Provide the (x, y) coordinate of the cell's center where the given text is located.  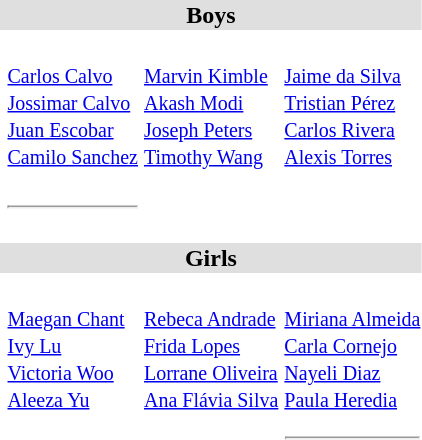
Carlos CalvoJossimar CalvoJuan EscobarCamilo Sanchez (72, 102)
Marvin KimbleAkash ModiJoseph PetersTimothy Wang (210, 102)
Miriana AlmeidaCarla CornejoNayeli DiazPaula Heredia (352, 345)
Jaime da SilvaTristian PérezCarlos RiveraAlexis Torres (352, 102)
Girls (211, 258)
Maegan ChantIvy LuVictoria WooAleeza Yu (72, 345)
Rebeca AndradeFrida LopesLorrane OliveiraAna Flávia Silva (210, 345)
Boys (211, 15)
